Return (x, y) of the center of cell containing provided text 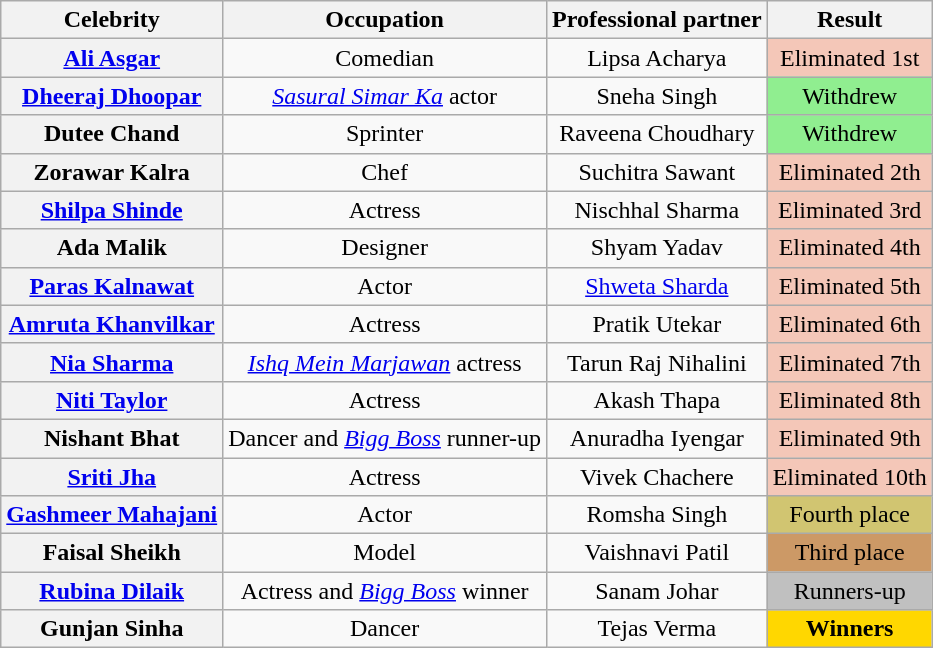
Dheeraj Dhoopar (112, 96)
Gashmeer Mahajani (112, 515)
Nischhal Sharma (658, 210)
Vaishnavi Patil (658, 553)
Nia Sharma (112, 362)
Lipsa Acharya (658, 58)
Romsha Singh (658, 515)
Sriti Jha (112, 477)
Dancer and Bigg Boss runner-up (385, 438)
Akash Thapa (658, 400)
Vivek Chachere (658, 477)
Sprinter (385, 134)
Shweta Sharda (658, 286)
Professional partner (658, 20)
Result (850, 20)
Anuradha Iyengar (658, 438)
Actress and Bigg Boss winner (385, 591)
Ishq Mein Marjawan actress (385, 362)
Zorawar Kalra (112, 172)
Niti Taylor (112, 400)
Eliminated 7th (850, 362)
Tarun Raj Nihalini (658, 362)
Amruta Khanvilkar (112, 324)
Fourth place (850, 515)
Shyam Yadav (658, 248)
Runners-up (850, 591)
Ali Asgar (112, 58)
Eliminated 1st (850, 58)
Eliminated 3rd (850, 210)
Eliminated 9th (850, 438)
Third place (850, 553)
Nishant Bhat (112, 438)
Tejas Verma (658, 629)
Rubina Dilaik (112, 591)
Winners (850, 629)
Eliminated 4th (850, 248)
Sneha Singh (658, 96)
Sasural Simar Ka actor (385, 96)
Eliminated 8th (850, 400)
Pratik Utekar (658, 324)
Shilpa Shinde (112, 210)
Comedian (385, 58)
Eliminated 6th (850, 324)
Occupation (385, 20)
Model (385, 553)
Raveena Choudhary (658, 134)
Designer (385, 248)
Faisal Sheikh (112, 553)
Celebrity (112, 20)
Suchitra Sawant (658, 172)
Sanam Johar (658, 591)
Eliminated 5th (850, 286)
Eliminated 10th (850, 477)
Eliminated 2th (850, 172)
Paras Kalnawat (112, 286)
Chef (385, 172)
Dutee Chand (112, 134)
Dancer (385, 629)
Ada Malik (112, 248)
Gunjan Sinha (112, 629)
